Find where the given text appears and provide that cell's center as (X, Y) coordinate. 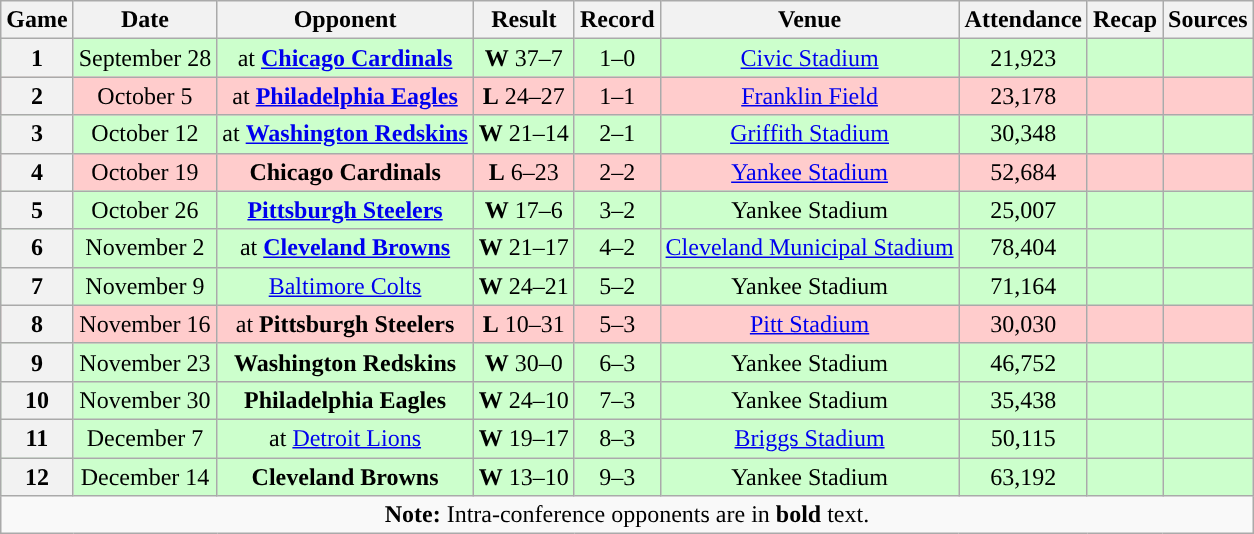
1–0 (617, 58)
W 21–17 (524, 248)
35,438 (1023, 400)
9–3 (617, 477)
L 24–27 (524, 96)
Briggs Stadium (810, 438)
November 16 (145, 324)
2 (37, 96)
Record (617, 20)
Griffith Stadium (810, 134)
3 (37, 134)
W 30–0 (524, 362)
Civic Stadium (810, 58)
7–3 (617, 400)
September 28 (145, 58)
W 24–21 (524, 286)
71,164 (1023, 286)
December 14 (145, 477)
50,115 (1023, 438)
12 (37, 477)
Chicago Cardinals (345, 172)
2–1 (617, 134)
46,752 (1023, 362)
52,684 (1023, 172)
at Cleveland Browns (345, 248)
6 (37, 248)
December 7 (145, 438)
W 37–7 (524, 58)
5–3 (617, 324)
Attendance (1023, 20)
9 (37, 362)
4–2 (617, 248)
L 6–23 (524, 172)
Note: Intra-conference opponents are in bold text. (627, 515)
Cleveland Municipal Stadium (810, 248)
8 (37, 324)
L 10–31 (524, 324)
Washington Redskins (345, 362)
1 (37, 58)
63,192 (1023, 477)
October 19 (145, 172)
78,404 (1023, 248)
Pittsburgh Steelers (345, 210)
30,030 (1023, 324)
October 12 (145, 134)
4 (37, 172)
25,007 (1023, 210)
at Detroit Lions (345, 438)
at Philadelphia Eagles (345, 96)
October 5 (145, 96)
Date (145, 20)
30,348 (1023, 134)
Franklin Field (810, 96)
W 21–14 (524, 134)
W 24–10 (524, 400)
W 19–17 (524, 438)
Cleveland Browns (345, 477)
October 26 (145, 210)
5–2 (617, 286)
5 (37, 210)
November 2 (145, 248)
November 23 (145, 362)
at Pittsburgh Steelers (345, 324)
10 (37, 400)
3–2 (617, 210)
November 30 (145, 400)
Baltimore Colts (345, 286)
at Washington Redskins (345, 134)
November 9 (145, 286)
7 (37, 286)
Sources (1208, 20)
Game (37, 20)
Pitt Stadium (810, 324)
23,178 (1023, 96)
W 17–6 (524, 210)
Venue (810, 20)
Result (524, 20)
11 (37, 438)
21,923 (1023, 58)
Philadelphia Eagles (345, 400)
1–1 (617, 96)
8–3 (617, 438)
2–2 (617, 172)
W 13–10 (524, 477)
Recap (1124, 20)
Opponent (345, 20)
6–3 (617, 362)
at Chicago Cardinals (345, 58)
